Scan for the cell matching the given text and deliver its [x, y] coordinate at center. 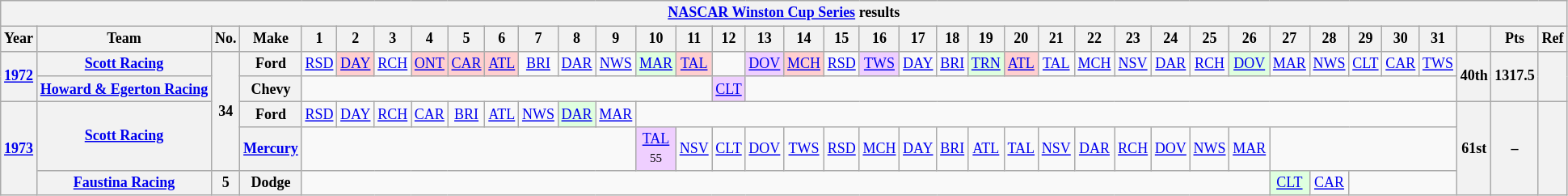
17 [918, 39]
31 [1439, 39]
15 [841, 39]
ONT [429, 63]
Howard & Egerton Racing [124, 89]
23 [1133, 39]
Dodge [271, 183]
7 [538, 39]
6 [502, 39]
3 [393, 39]
8 [577, 39]
26 [1250, 39]
Chevy [271, 89]
12 [729, 39]
18 [952, 39]
NASCAR Winston Cup Series results [784, 13]
Make [271, 39]
4 [429, 39]
Ref [1553, 39]
10 [656, 39]
Mercury [271, 149]
Faustina Racing [124, 183]
20 [1021, 39]
40th [1474, 76]
1 [319, 39]
30 [1401, 39]
11 [693, 39]
Pts [1515, 39]
22 [1094, 39]
9 [616, 39]
29 [1366, 39]
TAL55 [656, 149]
21 [1056, 39]
1972 [19, 76]
24 [1170, 39]
16 [879, 39]
19 [986, 39]
14 [804, 39]
TRN [986, 63]
34 [226, 110]
1317.5 [1515, 76]
1973 [19, 148]
13 [765, 39]
No. [226, 39]
2 [356, 39]
61st [1474, 148]
28 [1329, 39]
Year [19, 39]
25 [1209, 39]
Team [124, 39]
27 [1290, 39]
– [1515, 148]
